From the cell containing the given text, extract its center point as [X, Y] coordinate. 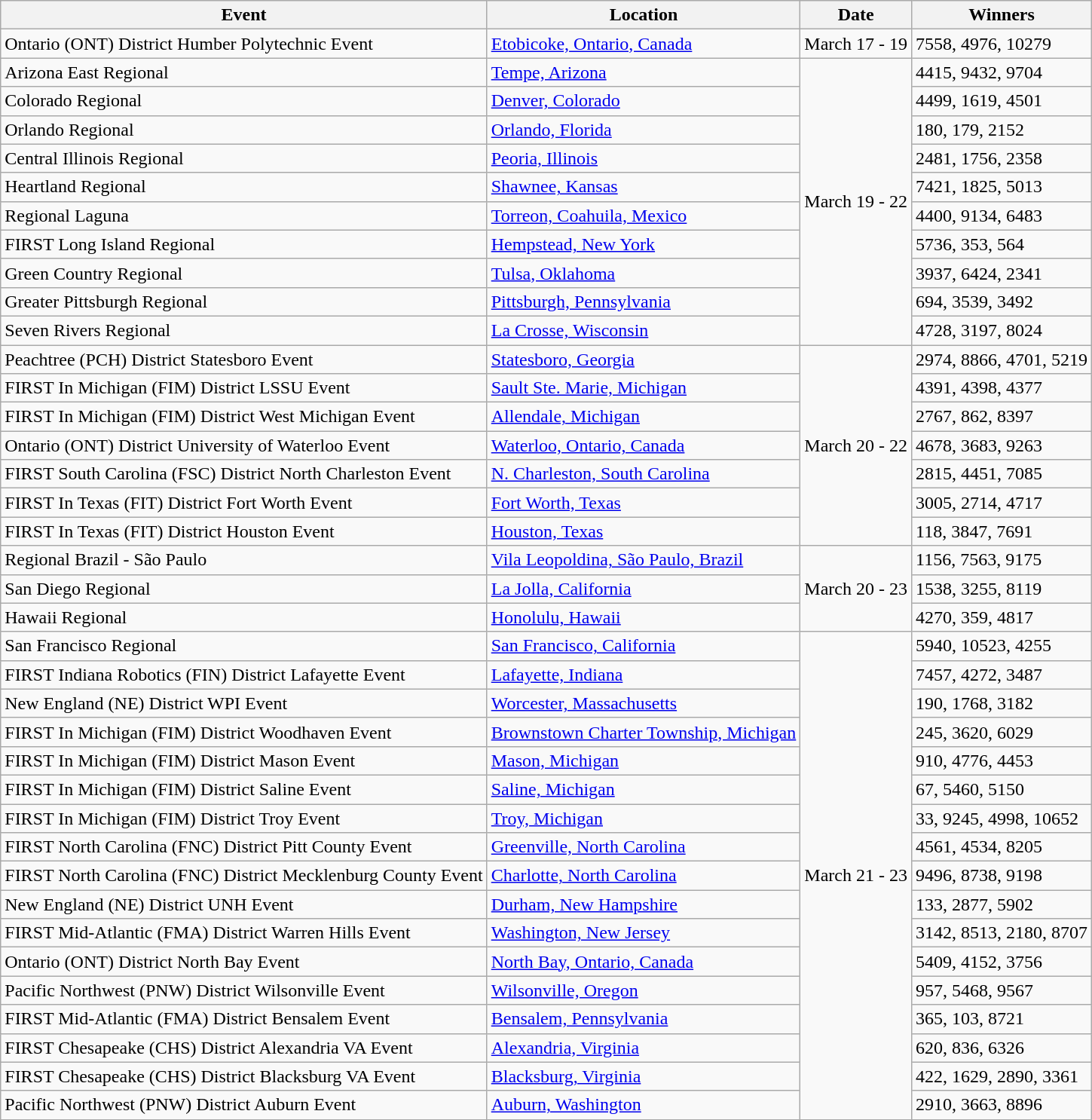
4400, 9134, 6483 [1001, 216]
Ontario (ONT) District University of Waterloo Event [244, 445]
Etobicoke, Ontario, Canada [644, 44]
4561, 4534, 8205 [1001, 847]
FIRST North Carolina (FNC) District Pitt County Event [244, 847]
New England (NE) District WPI Event [244, 703]
957, 5468, 9567 [1001, 990]
Central Illinois Regional [244, 158]
Lafayette, Indiana [644, 675]
March 21 - 23 [856, 876]
Waterloo, Ontario, Canada [644, 445]
Hempstead, New York [644, 244]
Fort Worth, Texas [644, 503]
Auburn, Washington [644, 1105]
Worcester, Massachusetts [644, 703]
FIRST In Texas (FIT) District Houston Event [244, 531]
Greenville, North Carolina [644, 847]
2910, 3663, 8896 [1001, 1105]
La Crosse, Wisconsin [644, 330]
3142, 8513, 2180, 8707 [1001, 933]
Orlando, Florida [644, 130]
Pacific Northwest (PNW) District Wilsonville Event [244, 990]
Alexandria, Virginia [644, 1048]
Denver, Colorado [644, 101]
Torreon, Coahuila, Mexico [644, 216]
4499, 1619, 4501 [1001, 101]
Tempe, Arizona [644, 72]
Regional Brazil - São Paulo [244, 560]
Event [244, 15]
7421, 1825, 5013 [1001, 187]
FIRST In Michigan (FIM) District Saline Event [244, 789]
2815, 4451, 7085 [1001, 474]
San Francisco Regional [244, 646]
1538, 3255, 8119 [1001, 589]
422, 1629, 2890, 3361 [1001, 1076]
4728, 3197, 8024 [1001, 330]
Statesboro, Georgia [644, 360]
5736, 353, 564 [1001, 244]
La Jolla, California [644, 589]
FIRST South Carolina (FSC) District North Charleston Event [244, 474]
FIRST In Michigan (FIM) District Mason Event [244, 760]
FIRST In Michigan (FIM) District West Michigan Event [244, 417]
March 20 - 22 [856, 445]
5940, 10523, 4255 [1001, 646]
Blacksburg, Virginia [644, 1076]
3937, 6424, 2341 [1001, 273]
Date [856, 15]
2481, 1756, 2358 [1001, 158]
Peachtree (PCH) District Statesboro Event [244, 360]
Greater Pittsburgh Regional [244, 301]
Saline, Michigan [644, 789]
FIRST Mid-Atlantic (FMA) District Bensalem Event [244, 1019]
March 20 - 23 [856, 589]
2974, 8866, 4701, 5219 [1001, 360]
New England (NE) District UNH Event [244, 904]
Ontario (ONT) District North Bay Event [244, 962]
7457, 4272, 3487 [1001, 675]
2767, 862, 8397 [1001, 417]
N. Charleston, South Carolina [644, 474]
Brownstown Charter Township, Michigan [644, 732]
FIRST Chesapeake (CHS) District Alexandria VA Event [244, 1048]
Green Country Regional [244, 273]
Heartland Regional [244, 187]
Tulsa, Oklahoma [644, 273]
4270, 359, 4817 [1001, 617]
Arizona East Regional [244, 72]
1156, 7563, 9175 [1001, 560]
Regional Laguna [244, 216]
Ontario (ONT) District Humber Polytechnic Event [244, 44]
Hawaii Regional [244, 617]
180, 179, 2152 [1001, 130]
Troy, Michigan [644, 818]
Orlando Regional [244, 130]
Houston, Texas [644, 531]
3005, 2714, 4717 [1001, 503]
March 19 - 22 [856, 202]
9496, 8738, 9198 [1001, 876]
Wilsonville, Oregon [644, 990]
Sault Ste. Marie, Michigan [644, 388]
4415, 9432, 9704 [1001, 72]
245, 3620, 6029 [1001, 732]
FIRST Long Island Regional [244, 244]
FIRST Indiana Robotics (FIN) District Lafayette Event [244, 675]
FIRST In Michigan (FIM) District LSSU Event [244, 388]
Colorado Regional [244, 101]
694, 3539, 3492 [1001, 301]
Pittsburgh, Pennsylvania [644, 301]
Seven Rivers Regional [244, 330]
FIRST Chesapeake (CHS) District Blacksburg VA Event [244, 1076]
Winners [1001, 15]
67, 5460, 5150 [1001, 789]
4678, 3683, 9263 [1001, 445]
620, 836, 6326 [1001, 1048]
Location [644, 15]
365, 103, 8721 [1001, 1019]
FIRST In Texas (FIT) District Fort Worth Event [244, 503]
FIRST Mid-Atlantic (FMA) District Warren Hills Event [244, 933]
Shawnee, Kansas [644, 187]
33, 9245, 4998, 10652 [1001, 818]
FIRST North Carolina (FNC) District Mecklenburg County Event [244, 876]
FIRST In Michigan (FIM) District Troy Event [244, 818]
Washington, New Jersey [644, 933]
San Francisco, California [644, 646]
Peoria, Illinois [644, 158]
118, 3847, 7691 [1001, 531]
4391, 4398, 4377 [1001, 388]
Vila Leopoldina, São Paulo, Brazil [644, 560]
Pacific Northwest (PNW) District Auburn Event [244, 1105]
Charlotte, North Carolina [644, 876]
Mason, Michigan [644, 760]
North Bay, Ontario, Canada [644, 962]
FIRST In Michigan (FIM) District Woodhaven Event [244, 732]
San Diego Regional [244, 589]
Honolulu, Hawaii [644, 617]
7558, 4976, 10279 [1001, 44]
Durham, New Hampshire [644, 904]
5409, 4152, 3756 [1001, 962]
910, 4776, 4453 [1001, 760]
March 17 - 19 [856, 44]
133, 2877, 5902 [1001, 904]
Allendale, Michigan [644, 417]
190, 1768, 3182 [1001, 703]
Bensalem, Pennsylvania [644, 1019]
